Return (X, Y) of the center of cell containing provided text 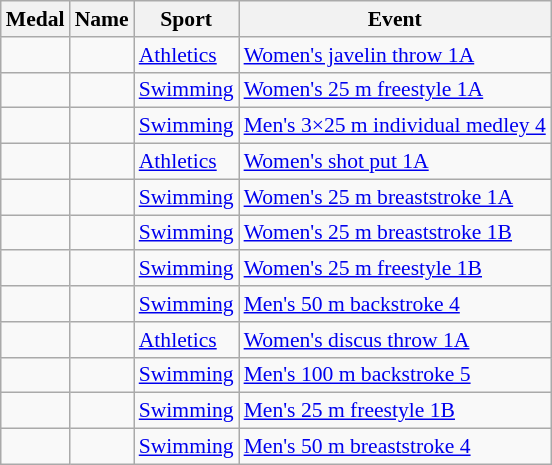
Sport (186, 19)
Name (102, 19)
Women's 25 m freestyle 1B (395, 269)
Men's 50 m breaststroke 4 (395, 447)
Men's 25 m freestyle 1B (395, 411)
Women's 25 m breaststroke 1A (395, 197)
Men's 50 m backstroke 4 (395, 304)
Medal (36, 19)
Women's 25 m breaststroke 1B (395, 233)
Women's shot put 1A (395, 162)
Women's discus throw 1A (395, 340)
Women's javelin throw 1A (395, 55)
Women's 25 m freestyle 1A (395, 90)
Men's 3×25 m individual medley 4 (395, 126)
Men's 100 m backstroke 5 (395, 375)
Event (395, 19)
